Identify which cell holds the provided text, then report its (X, Y) central coordinate. 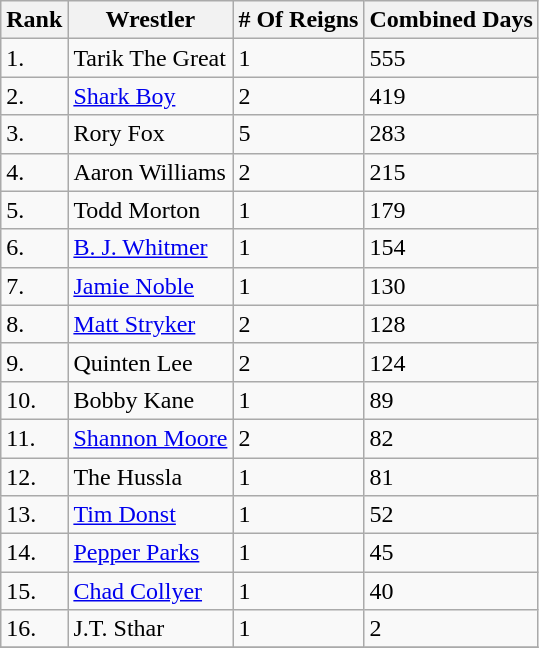
Rory Fox (150, 134)
5 (298, 134)
16. (34, 629)
Aaron Williams (150, 172)
2. (34, 96)
Jamie Noble (150, 286)
11. (34, 438)
40 (451, 591)
6. (34, 248)
Shark Boy (150, 96)
52 (451, 515)
1. (34, 58)
82 (451, 438)
4. (34, 172)
128 (451, 324)
Matt Stryker (150, 324)
45 (451, 553)
9. (34, 362)
12. (34, 477)
Tim Donst (150, 515)
Combined Days (451, 20)
3. (34, 134)
Tarik The Great (150, 58)
B. J. Whitmer (150, 248)
Pepper Parks (150, 553)
555 (451, 58)
Quinten Lee (150, 362)
81 (451, 477)
154 (451, 248)
5. (34, 210)
8. (34, 324)
Rank (34, 20)
283 (451, 134)
Chad Collyer (150, 591)
# Of Reigns (298, 20)
Todd Morton (150, 210)
J.T. Sthar (150, 629)
The Hussla (150, 477)
14. (34, 553)
Wrestler (150, 20)
89 (451, 400)
130 (451, 286)
419 (451, 96)
10. (34, 400)
7. (34, 286)
179 (451, 210)
215 (451, 172)
Shannon Moore (150, 438)
Bobby Kane (150, 400)
15. (34, 591)
13. (34, 515)
124 (451, 362)
